For the text-containing cell, return its midpoint in [x, y] coordinate format. 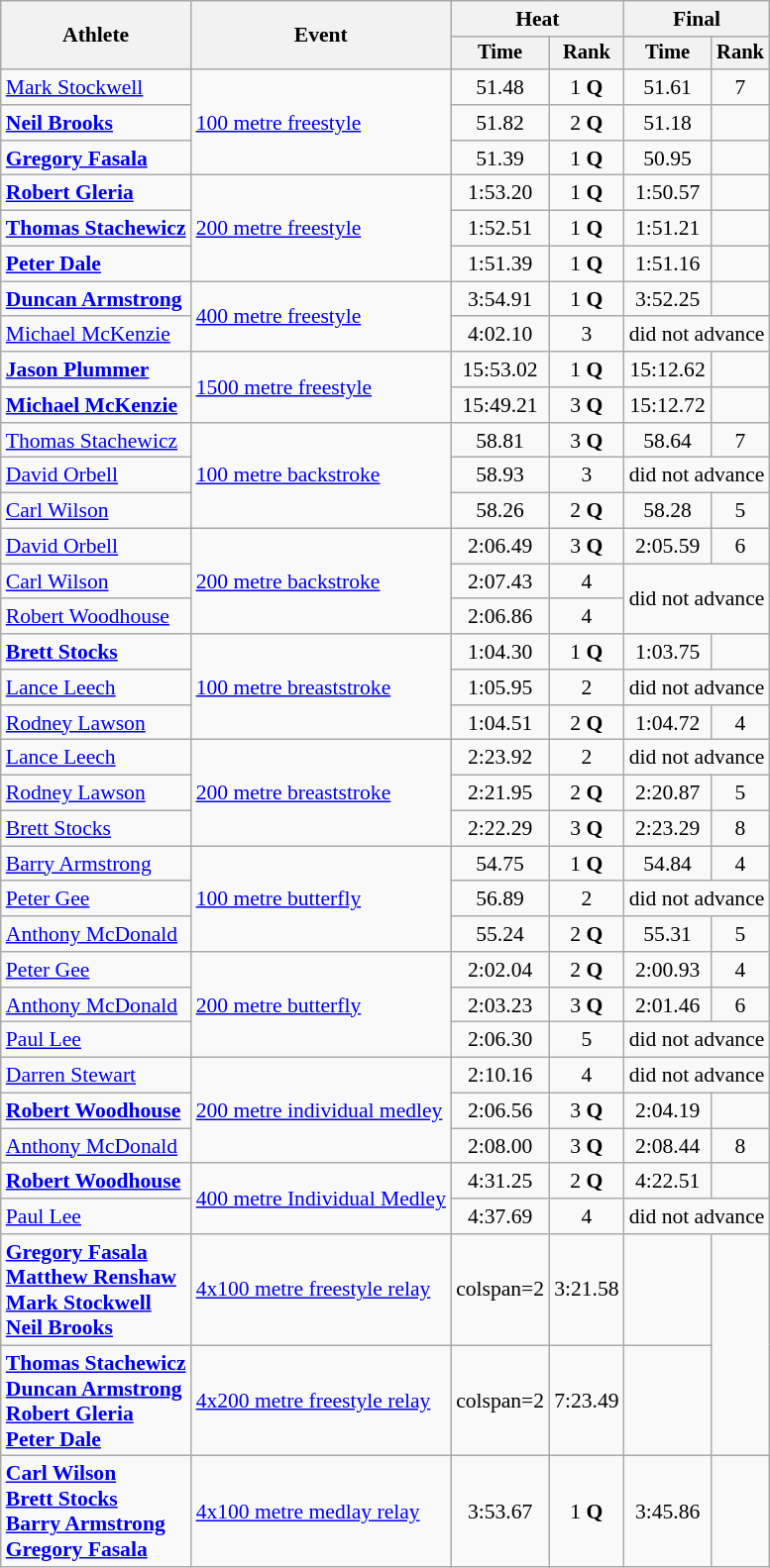
4x200 metre freestyle relay [321, 1401]
3:45.86 [668, 1512]
400 metre freestyle [321, 317]
2:07.43 [499, 581]
15:12.62 [668, 369]
100 metre breaststroke [321, 687]
Thomas StachewiczDuncan ArmstrongRobert GleriaPeter Dale [96, 1401]
1:51.21 [668, 229]
4:31.25 [499, 1182]
58.81 [499, 441]
1:50.57 [668, 193]
7:23.49 [587, 1401]
2:10.16 [499, 1076]
100 metre freestyle [321, 123]
15:49.21 [499, 405]
100 metre backstroke [321, 475]
51.82 [499, 123]
1500 metre freestyle [321, 386]
1:53.20 [499, 193]
55.24 [499, 934]
100 metre butterfly [321, 899]
1:51.39 [499, 264]
50.95 [668, 158]
Gregory FasalaMatthew RenshawMark StockwellNeil Brooks [96, 1290]
1:05.95 [499, 687]
Heat [537, 19]
Event [321, 36]
1:51.16 [668, 264]
58.64 [668, 441]
56.89 [499, 899]
2:23.92 [499, 758]
4:22.51 [668, 1182]
200 metre individual medley [321, 1111]
2:06.56 [499, 1111]
2:06.30 [499, 1040]
58.26 [499, 511]
58.93 [499, 475]
15:53.02 [499, 369]
400 metre Individual Medley [321, 1199]
Darren Stewart [96, 1076]
2:02.04 [499, 970]
Jason Plummer [96, 369]
51.48 [499, 87]
2:20.87 [668, 793]
2:01.46 [668, 1005]
58.28 [668, 511]
Robert Gleria [96, 193]
2:06.86 [499, 617]
54.84 [668, 864]
2:03.23 [499, 1005]
2:23.29 [668, 829]
1:03.75 [668, 652]
2:00.93 [668, 970]
51.61 [668, 87]
1:04.72 [668, 723]
2:21.95 [499, 793]
Mark Stockwell [96, 87]
200 metre backstroke [321, 582]
4:37.69 [499, 1216]
4x100 metre freestyle relay [321, 1290]
2:22.29 [499, 829]
Carl WilsonBrett StocksBarry ArmstrongGregory Fasala [96, 1512]
2:08.00 [499, 1146]
Barry Armstrong [96, 864]
Final [698, 19]
200 metre butterfly [321, 1004]
Duncan Armstrong [96, 299]
51.39 [499, 158]
200 metre freestyle [321, 228]
2:08.44 [668, 1146]
4x100 metre medlay relay [321, 1512]
1:04.51 [499, 723]
Peter Dale [96, 264]
200 metre breaststroke [321, 792]
2:06.49 [499, 547]
2:05.59 [668, 547]
Gregory Fasala [96, 158]
1:52.51 [499, 229]
15:12.72 [668, 405]
1:04.30 [499, 652]
3:52.25 [668, 299]
55.31 [668, 934]
3:21.58 [587, 1290]
Neil Brooks [96, 123]
3:53.67 [499, 1512]
3:54.91 [499, 299]
4:02.10 [499, 335]
2:04.19 [668, 1111]
Athlete [96, 36]
54.75 [499, 864]
51.18 [668, 123]
